Provide the (x, y) coordinate of the cell's center where the given text is located.  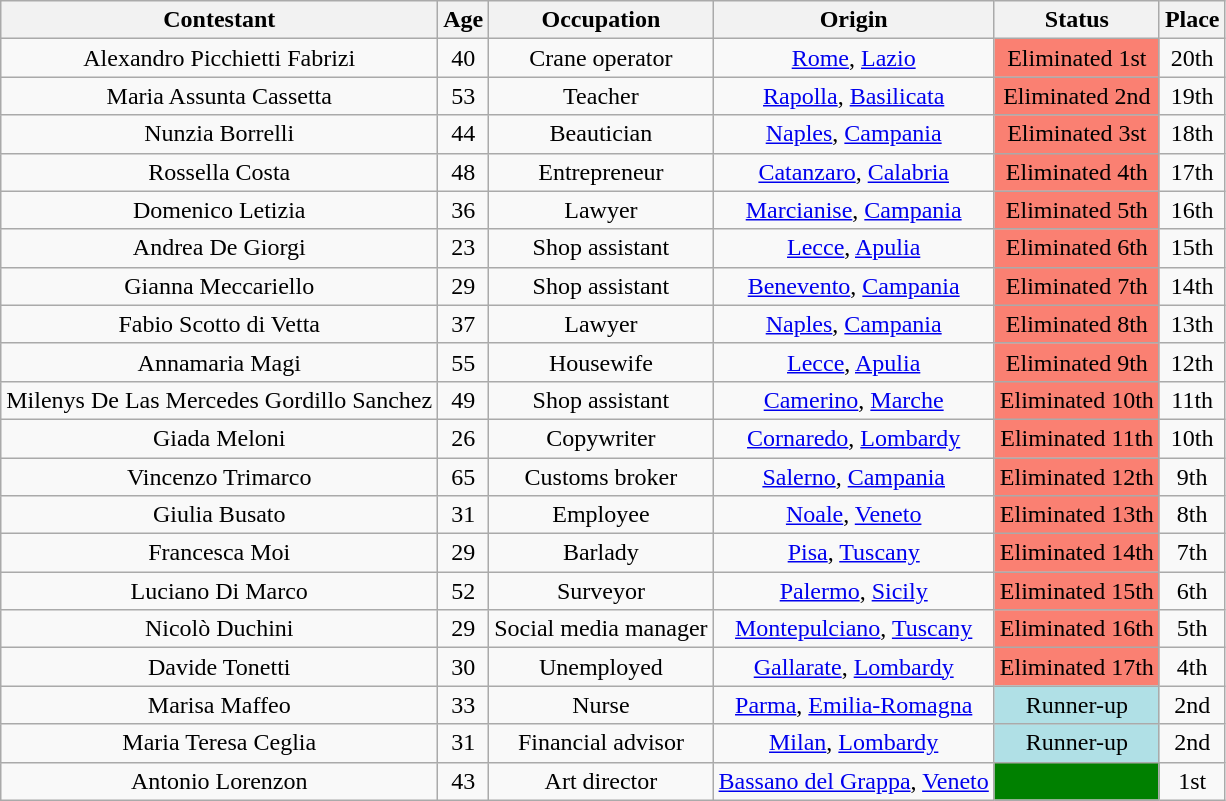
Davide Tonetti (220, 667)
Maria Assunta Cassetta (220, 96)
Nurse (601, 705)
Eliminated 8th (1076, 324)
14th (1192, 286)
Camerino, Marche (854, 400)
Eliminated 2nd (1076, 96)
Eliminated 16th (1076, 629)
Luciano Di Marco (220, 591)
Eliminated 9th (1076, 362)
1st (1192, 781)
17th (1192, 172)
Eliminated 13th (1076, 515)
18th (1192, 134)
Maria Teresa Ceglia (220, 743)
30 (464, 667)
20th (1192, 58)
11th (1192, 400)
12th (1192, 362)
40 (464, 58)
Eliminated 10th (1076, 400)
Eliminated 1st (1076, 58)
15th (1192, 248)
Age (464, 20)
Customs broker (601, 477)
Beautician (601, 134)
Marisa Maffeo (220, 705)
Catanzaro, Calabria (854, 172)
48 (464, 172)
Eliminated 4th (1076, 172)
Social media manager (601, 629)
Status (1076, 20)
Eliminated 6th (1076, 248)
19th (1192, 96)
Contestant (220, 20)
Andrea De Giorgi (220, 248)
Nicolò Duchini (220, 629)
Eliminated 5th (1076, 210)
Gianna Meccariello (220, 286)
Surveyor (601, 591)
Barlady (601, 553)
Bassano del Grappa, Veneto (854, 781)
33 (464, 705)
Marcianise, Campania (854, 210)
26 (464, 438)
Giulia Busato (220, 515)
Salerno, Campania (854, 477)
65 (464, 477)
23 (464, 248)
8th (1192, 515)
4th (1192, 667)
Eliminated 14th (1076, 553)
13th (1192, 324)
Noale, Veneto (854, 515)
5th (1192, 629)
37 (464, 324)
49 (464, 400)
Gallarate, Lombardy (854, 667)
Eliminated 17th (1076, 667)
Milan, Lombardy (854, 743)
Domenico Letizia (220, 210)
44 (464, 134)
Cornaredo, Lombardy (854, 438)
Employee (601, 515)
Rapolla, Basilicata (854, 96)
Teacher (601, 96)
Occupation (601, 20)
Eliminated 7th (1076, 286)
Fabio Scotto di Vetta (220, 324)
Montepulciano, Tuscany (854, 629)
Nunzia Borrelli (220, 134)
Crane operator (601, 58)
Parma, Emilia-Romagna (854, 705)
36 (464, 210)
Alexandro Picchietti Fabrizi (220, 58)
10th (1192, 438)
Eliminated 3st (1076, 134)
Housewife (601, 362)
Annamaria Magi (220, 362)
Antonio Lorenzon (220, 781)
Palermo, Sicily (854, 591)
Vincenzo Trimarco (220, 477)
Eliminated 15th (1076, 591)
16th (1192, 210)
Milenys De Las Mercedes Gordillo Sanchez (220, 400)
Origin (854, 20)
6th (1192, 591)
Rossella Costa (220, 172)
Eliminated 12th (1076, 477)
53 (464, 96)
Place (1192, 20)
Benevento, Campania (854, 286)
Copywriter (601, 438)
Unemployed (601, 667)
43 (464, 781)
55 (464, 362)
Rome, Lazio (854, 58)
7th (1192, 553)
9th (1192, 477)
Art director (601, 781)
Pisa, Tuscany (854, 553)
Eliminated 11th (1076, 438)
Francesca Moi (220, 553)
52 (464, 591)
Giada Meloni (220, 438)
Financial advisor (601, 743)
Entrepreneur (601, 172)
